Pinpoint the cell where the given text exists, returning its [x, y] midpoint coordinate. 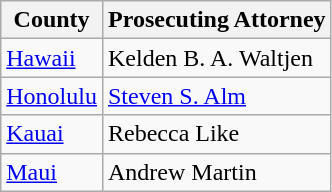
Kauai [52, 134]
Andrew Martin [216, 172]
Steven S. Alm [216, 96]
Hawaii [52, 58]
Rebecca Like [216, 134]
Maui [52, 172]
Honolulu [52, 96]
Prosecuting Attorney [216, 20]
County [52, 20]
Kelden B. A. Waltjen [216, 58]
